Locate the cell with the specified text and output its [x, y] center coordinate. 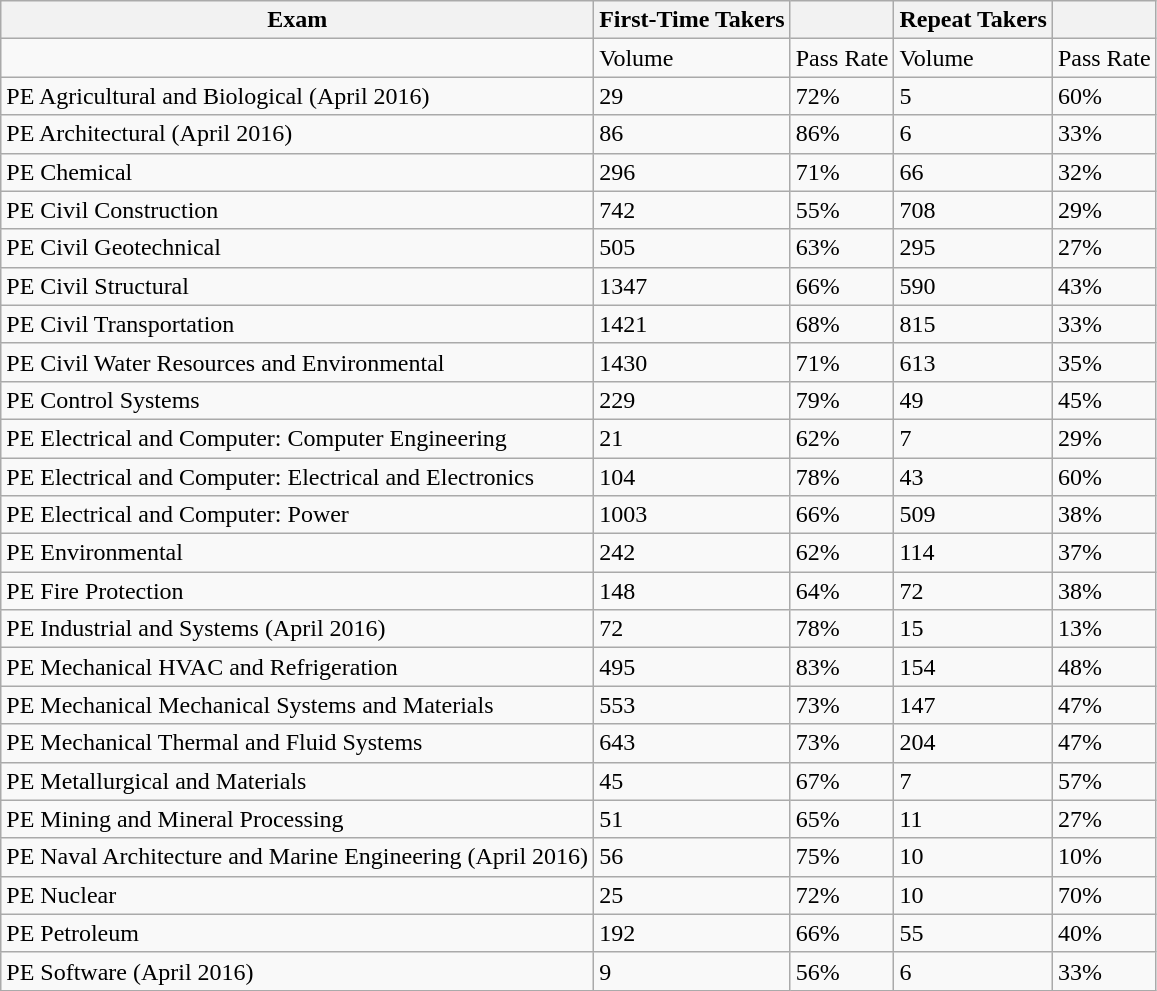
708 [973, 210]
43 [973, 477]
PE Chemical [298, 172]
553 [692, 705]
13% [1104, 629]
66 [973, 172]
PE Civil Structural [298, 286]
67% [842, 781]
1003 [692, 515]
56% [842, 971]
PE Civil Construction [298, 210]
57% [1104, 781]
PE Agricultural and Biological (April 2016) [298, 96]
295 [973, 248]
104 [692, 477]
Exam [298, 20]
PE Metallurgical and Materials [298, 781]
PE Electrical and Computer: Electrical and Electronics [298, 477]
PE Civil Water Resources and Environmental [298, 362]
48% [1104, 667]
68% [842, 324]
PE Mechanical HVAC and Refrigeration [298, 667]
79% [842, 400]
PE Naval Architecture and Marine Engineering (April 2016) [298, 857]
First-Time Takers [692, 20]
509 [973, 515]
PE Electrical and Computer: Computer Engineering [298, 438]
613 [973, 362]
5 [973, 96]
PE Control Systems [298, 400]
75% [842, 857]
PE Petroleum [298, 933]
PE Nuclear [298, 895]
PE Mining and Mineral Processing [298, 819]
86% [842, 134]
43% [1104, 286]
64% [842, 591]
65% [842, 819]
PE Electrical and Computer: Power [298, 515]
40% [1104, 933]
PE Architectural (April 2016) [298, 134]
70% [1104, 895]
1430 [692, 362]
PE Civil Transportation [298, 324]
742 [692, 210]
63% [842, 248]
148 [692, 591]
15 [973, 629]
49 [973, 400]
10% [1104, 857]
35% [1104, 362]
21 [692, 438]
Repeat Takers [973, 20]
45 [692, 781]
PE Environmental [298, 553]
815 [973, 324]
495 [692, 667]
55 [973, 933]
86 [692, 134]
PE Mechanical Mechanical Systems and Materials [298, 705]
PE Civil Geotechnical [298, 248]
55% [842, 210]
9 [692, 971]
PE Fire Protection [298, 591]
505 [692, 248]
229 [692, 400]
56 [692, 857]
1347 [692, 286]
242 [692, 553]
37% [1104, 553]
590 [973, 286]
114 [973, 553]
204 [973, 743]
PE Software (April 2016) [298, 971]
154 [973, 667]
643 [692, 743]
PE Industrial and Systems (April 2016) [298, 629]
147 [973, 705]
45% [1104, 400]
1421 [692, 324]
11 [973, 819]
PE Mechanical Thermal and Fluid Systems [298, 743]
296 [692, 172]
83% [842, 667]
25 [692, 895]
51 [692, 819]
192 [692, 933]
32% [1104, 172]
29 [692, 96]
